Provide the [X, Y] coordinate of the cell's center where the given text is located.  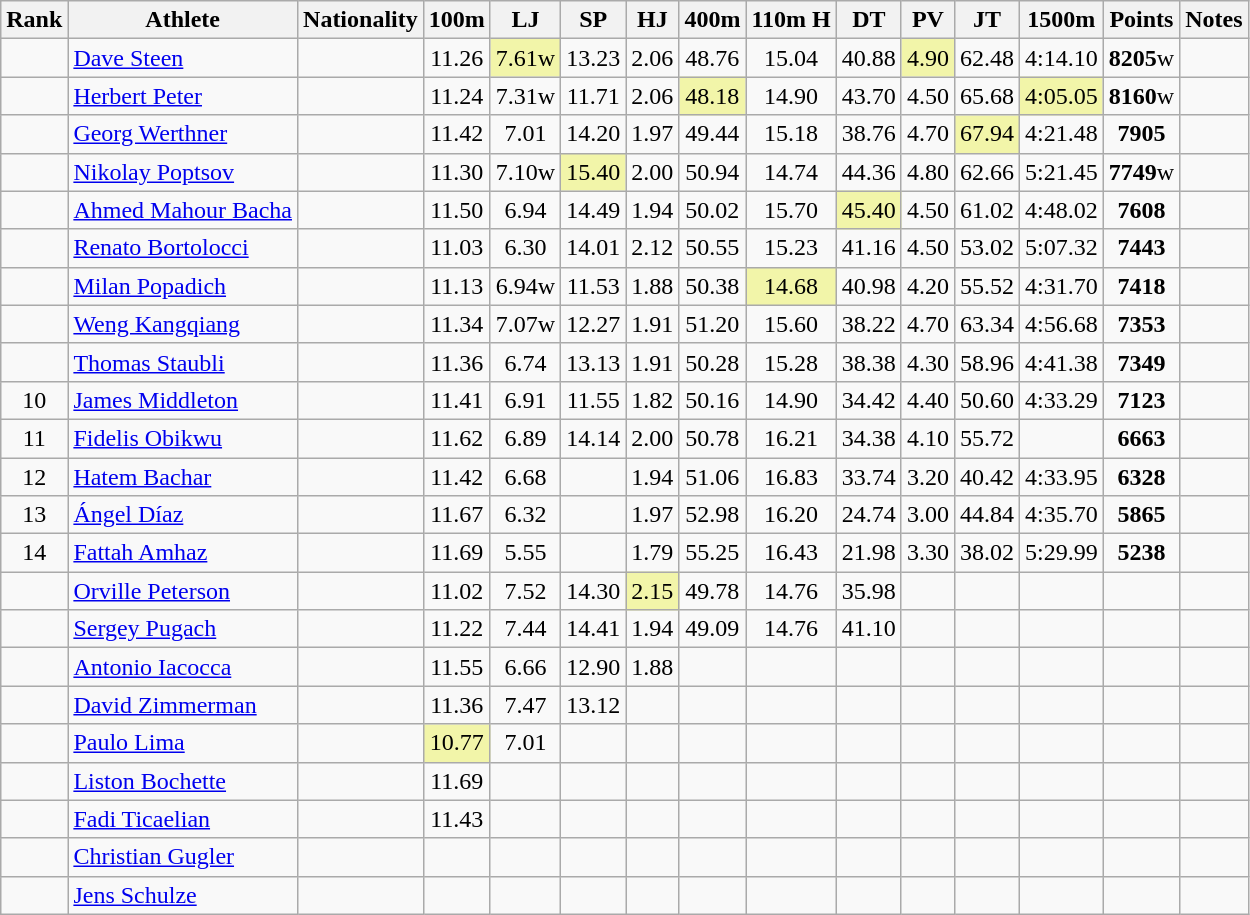
11.41 [456, 400]
7.10w [525, 172]
David Zimmerman [183, 705]
15.28 [791, 362]
Athlete [183, 20]
38.22 [868, 324]
14.74 [791, 172]
38.38 [868, 362]
5.55 [525, 553]
Paulo Lima [183, 743]
15.60 [791, 324]
13.13 [594, 362]
11.30 [456, 172]
11.71 [594, 96]
6.94 [525, 210]
6328 [1141, 477]
10.77 [456, 743]
15.04 [791, 58]
110m H [791, 20]
50.16 [712, 400]
16.83 [791, 477]
7.07w [525, 324]
4:31.70 [1061, 286]
11.24 [456, 96]
DT [868, 20]
3.30 [928, 553]
3.20 [928, 477]
Fattah Amhaz [183, 553]
52.98 [712, 515]
4.10 [928, 438]
6.91 [525, 400]
6.32 [525, 515]
Weng Kangqiang [183, 324]
15.40 [594, 172]
35.98 [868, 591]
15.70 [791, 210]
4.20 [928, 286]
7123 [1141, 400]
49.09 [712, 629]
6.74 [525, 362]
55.72 [986, 438]
Georg Werthner [183, 134]
14.14 [594, 438]
6.30 [525, 248]
Antonio Iacocca [183, 667]
12.90 [594, 667]
63.34 [986, 324]
15.18 [791, 134]
7905 [1141, 134]
8160w [1141, 96]
61.02 [986, 210]
38.02 [986, 553]
4:14.10 [1061, 58]
4.30 [928, 362]
50.78 [712, 438]
65.68 [986, 96]
15.23 [791, 248]
5:21.45 [1061, 172]
8205w [1141, 58]
JT [986, 20]
400m [712, 20]
2.12 [652, 248]
Fidelis Obikwu [183, 438]
7608 [1141, 210]
1.79 [652, 553]
62.48 [986, 58]
21.98 [868, 553]
10 [34, 400]
11.26 [456, 58]
12 [34, 477]
Nikolay Poptsov [183, 172]
4:48.02 [1061, 210]
HJ [652, 20]
5865 [1141, 515]
62.66 [986, 172]
13.12 [594, 705]
7.52 [525, 591]
55.52 [986, 286]
50.28 [712, 362]
James Middleton [183, 400]
13 [34, 515]
6.89 [525, 438]
34.42 [868, 400]
11 [34, 438]
Orville Peterson [183, 591]
Renato Bortolocci [183, 248]
50.38 [712, 286]
16.43 [791, 553]
49.44 [712, 134]
1500m [1061, 20]
33.74 [868, 477]
16.20 [791, 515]
Rank [34, 20]
11.43 [456, 819]
14 [34, 553]
4.80 [928, 172]
4.90 [928, 58]
11.13 [456, 286]
16.21 [791, 438]
7.44 [525, 629]
Sergey Pugach [183, 629]
50.94 [712, 172]
4:21.48 [1061, 134]
40.98 [868, 286]
7443 [1141, 248]
40.42 [986, 477]
45.40 [868, 210]
2.15 [652, 591]
48.76 [712, 58]
7.61w [525, 58]
14.01 [594, 248]
14.49 [594, 210]
3.00 [928, 515]
13.23 [594, 58]
50.02 [712, 210]
Fadi Ticaelian [183, 819]
12.27 [594, 324]
Points [1141, 20]
Nationality [361, 20]
5:07.32 [1061, 248]
50.55 [712, 248]
51.06 [712, 477]
38.76 [868, 134]
6.94w [525, 286]
11.50 [456, 210]
7.47 [525, 705]
24.74 [868, 515]
41.10 [868, 629]
14.68 [791, 286]
PV [928, 20]
4:05.05 [1061, 96]
7353 [1141, 324]
49.78 [712, 591]
4:56.68 [1061, 324]
44.36 [868, 172]
11.34 [456, 324]
Notes [1214, 20]
4:35.70 [1061, 515]
11.53 [594, 286]
4.40 [928, 400]
Thomas Staubli [183, 362]
5238 [1141, 553]
48.18 [712, 96]
44.84 [986, 515]
40.88 [868, 58]
7749w [1141, 172]
6663 [1141, 438]
Milan Popadich [183, 286]
34.38 [868, 438]
Ángel Díaz [183, 515]
67.94 [986, 134]
5:29.99 [1061, 553]
7.31w [525, 96]
14.30 [594, 591]
Jens Schulze [183, 895]
Dave Steen [183, 58]
6.68 [525, 477]
53.02 [986, 248]
LJ [525, 20]
SP [594, 20]
7418 [1141, 286]
11.03 [456, 248]
6.66 [525, 667]
7349 [1141, 362]
14.20 [594, 134]
100m [456, 20]
50.60 [986, 400]
1.82 [652, 400]
41.16 [868, 248]
11.02 [456, 591]
51.20 [712, 324]
Herbert Peter [183, 96]
Liston Bochette [183, 781]
43.70 [868, 96]
58.96 [986, 362]
Christian Gugler [183, 857]
Ahmed Mahour Bacha [183, 210]
11.62 [456, 438]
55.25 [712, 553]
14.41 [594, 629]
11.22 [456, 629]
4:41.38 [1061, 362]
11.67 [456, 515]
Hatem Bachar [183, 477]
4:33.95 [1061, 477]
4:33.29 [1061, 400]
